Search for the cell housing the specified text and yield its [X, Y] center coordinate. 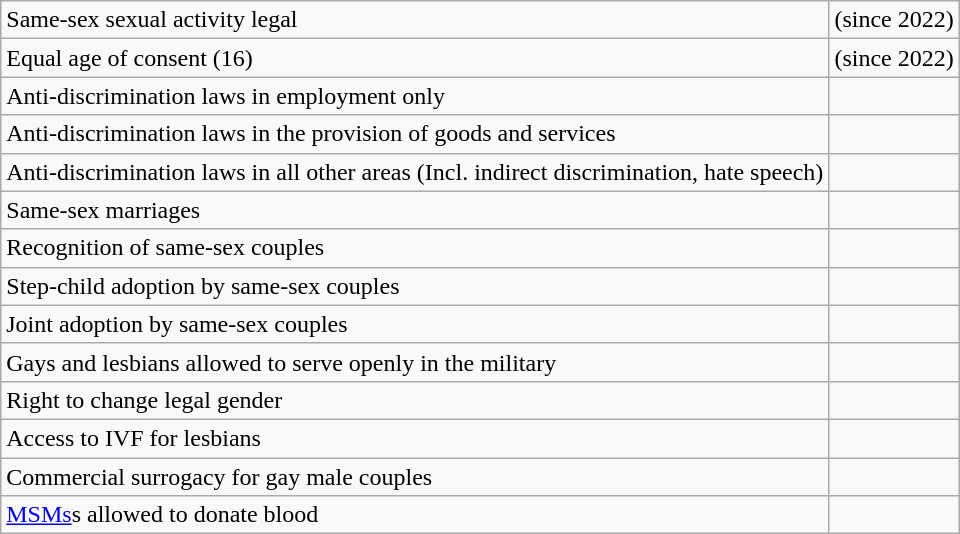
Same-sex marriages [415, 210]
Access to IVF for lesbians [415, 438]
Anti-discrimination laws in employment only [415, 96]
Step-child adoption by same-sex couples [415, 286]
Commercial surrogacy for gay male couples [415, 477]
Recognition of same-sex couples [415, 248]
MSMss allowed to donate blood [415, 515]
Anti-discrimination laws in the provision of goods and services [415, 134]
Equal age of consent (16) [415, 58]
Anti-discrimination laws in all other areas (Incl. indirect discrimination, hate speech) [415, 172]
Joint adoption by same-sex couples [415, 324]
Gays and lesbians allowed to serve openly in the military [415, 362]
Right to change legal gender [415, 400]
Same-sex sexual activity legal [415, 20]
